Find where the given text appears and provide that cell's center as (x, y) coordinate. 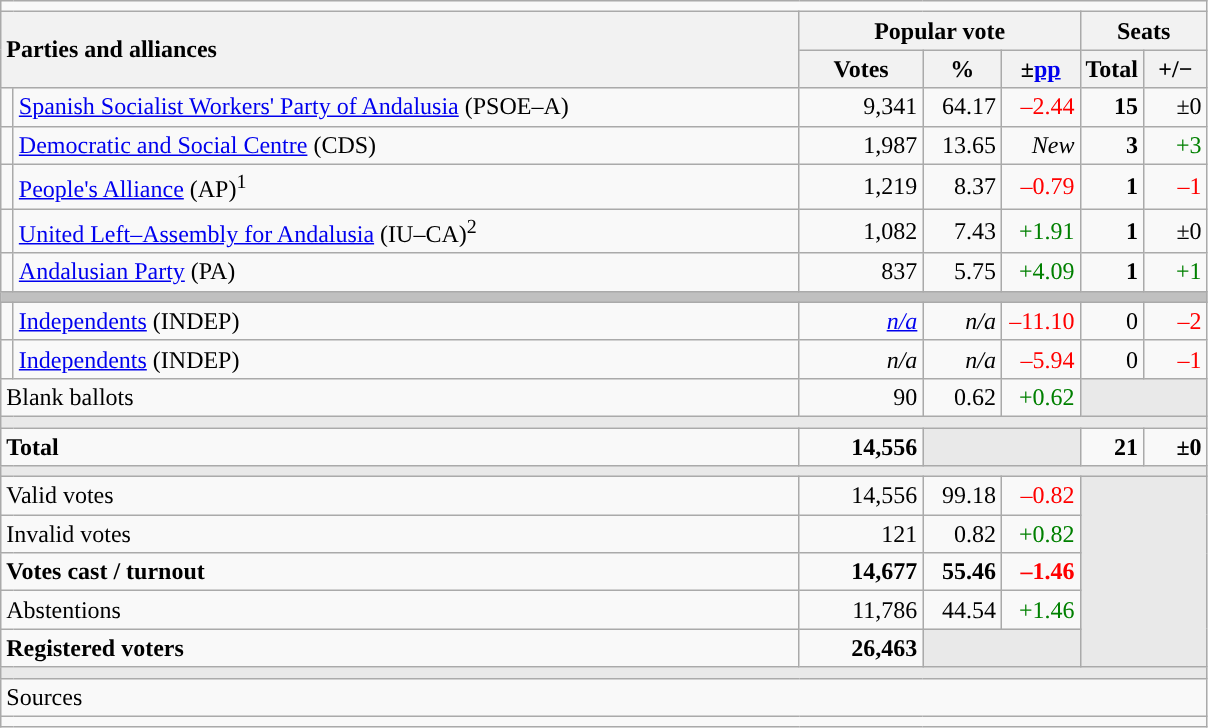
Andalusian Party (PA) (406, 272)
0.62 (962, 397)
United Left–Assembly for Andalusia (IU–CA)2 (406, 232)
Votes (861, 69)
+4.09 (1040, 272)
26,463 (861, 648)
9,341 (861, 107)
+3 (1176, 145)
% (962, 69)
±pp (1040, 69)
8.37 (962, 186)
+1.46 (1040, 610)
+1.91 (1040, 232)
Popular vote (940, 31)
–1.46 (1040, 572)
1,219 (861, 186)
New (1040, 145)
–2 (1176, 321)
–5.94 (1040, 359)
13.65 (962, 145)
–0.79 (1040, 186)
+/− (1176, 69)
44.54 (962, 610)
Abstentions (400, 610)
14,677 (861, 572)
Sources (604, 697)
+0.62 (1040, 397)
55.46 (962, 572)
–11.10 (1040, 321)
Votes cast / turnout (400, 572)
Valid votes (400, 496)
1,082 (861, 232)
+0.82 (1040, 534)
+1 (1176, 272)
Spanish Socialist Workers' Party of Andalusia (PSOE–A) (406, 107)
121 (861, 534)
Registered voters (400, 648)
Democratic and Social Centre (CDS) (406, 145)
1,987 (861, 145)
11,786 (861, 610)
–2.44 (1040, 107)
0.82 (962, 534)
Blank ballots (400, 397)
64.17 (962, 107)
Invalid votes (400, 534)
90 (861, 397)
Seats (1144, 31)
People's Alliance (AP)1 (406, 186)
–0.82 (1040, 496)
Parties and alliances (400, 50)
837 (861, 272)
3 (1112, 145)
21 (1112, 447)
5.75 (962, 272)
7.43 (962, 232)
99.18 (962, 496)
15 (1112, 107)
